Return (x, y) of the center of cell containing provided text 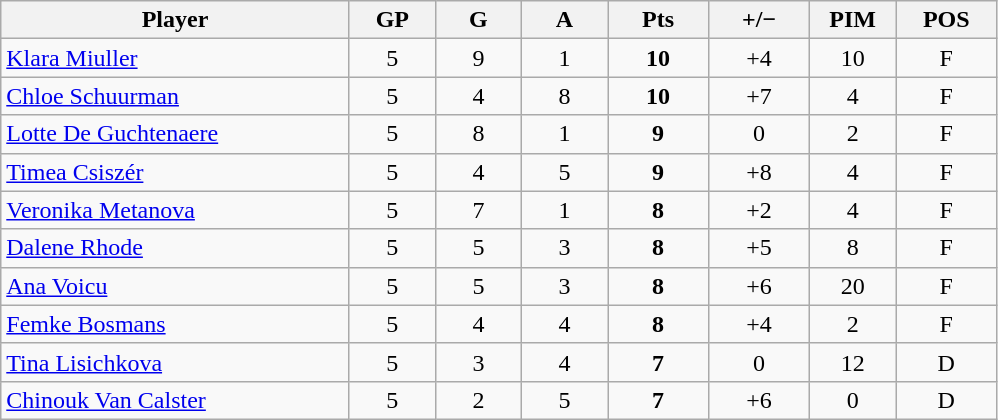
Player (176, 20)
12 (853, 362)
Ana Voicu (176, 286)
+2 (760, 210)
A (564, 20)
Dalene Rhode (176, 248)
POS (946, 20)
G (478, 20)
+8 (760, 172)
GP (392, 20)
Tina Lisichkova (176, 362)
Timea Csiszér (176, 172)
+7 (760, 96)
Chinouk Van Calster (176, 400)
Chloe Schuurman (176, 96)
PIM (853, 20)
Femke Bosmans (176, 324)
+/− (760, 20)
Lotte De Guchtenaere (176, 134)
20 (853, 286)
+5 (760, 248)
Klara Miuller (176, 58)
Pts (658, 20)
Veronika Metanova (176, 210)
